Output the [X, Y] coordinate of the center of the cell containing the given text.  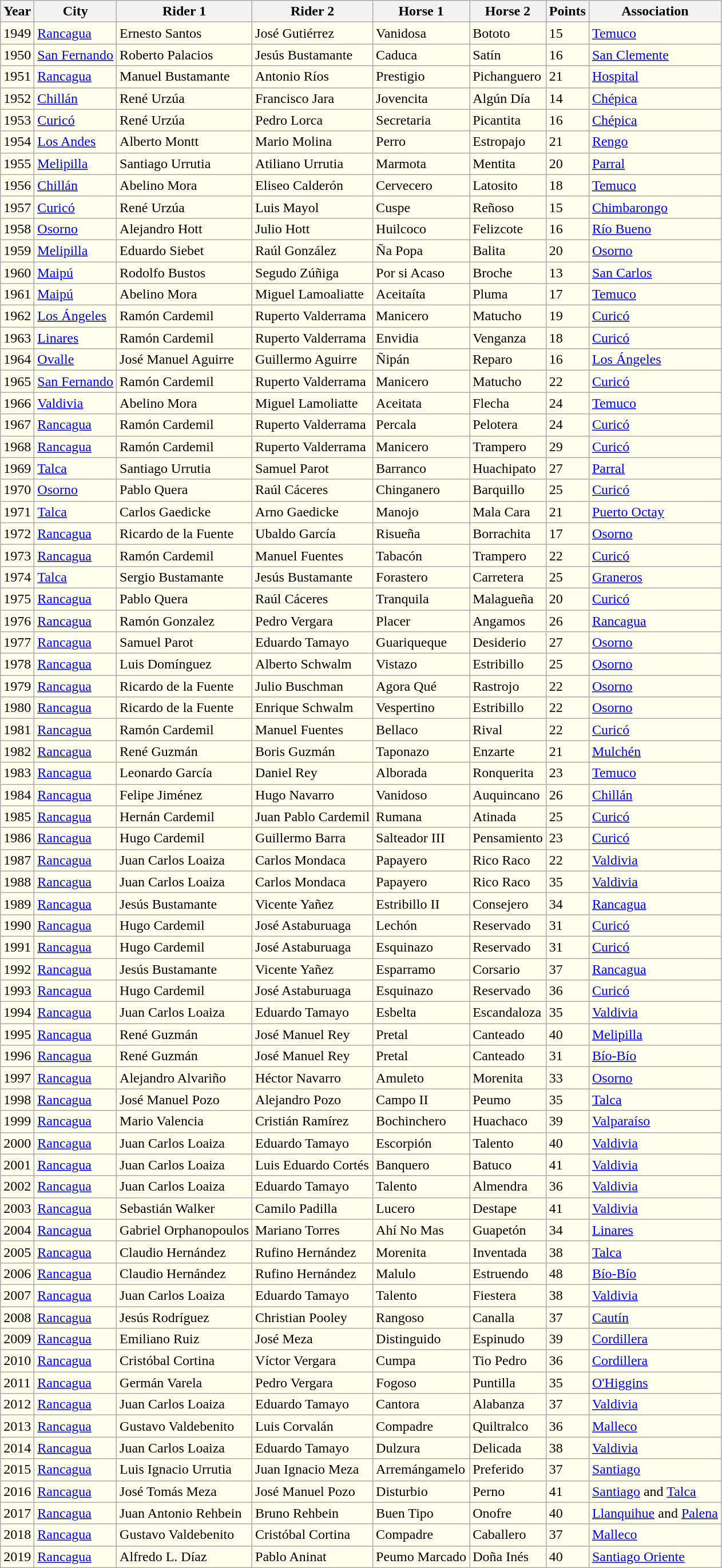
1955 [17, 164]
Sergio Bustamante [184, 577]
1964 [17, 360]
Esparramo [421, 969]
1950 [17, 55]
Satín [508, 55]
Felipe Jiménez [184, 795]
Pelotera [508, 425]
Huilcoco [421, 229]
Felizcote [508, 229]
Alberto Schwalm [312, 664]
Malulo [421, 1273]
Mario Valencia [184, 1121]
2000 [17, 1143]
2014 [17, 1448]
Quiltralco [508, 1426]
Disturbio [421, 1491]
48 [568, 1273]
Alabanza [508, 1404]
Perro [421, 142]
Julio Buschman [312, 686]
1952 [17, 98]
1956 [17, 185]
1963 [17, 338]
Luis Domínguez [184, 664]
Lechón [421, 925]
2008 [17, 1317]
1958 [17, 229]
Ñipán [421, 360]
Year [17, 11]
Cantora [421, 1404]
Buen Tipo [421, 1513]
Guariqueque [421, 643]
Ubaldo García [312, 534]
Aceitata [421, 403]
Rumana [421, 817]
1951 [17, 77]
1981 [17, 730]
Pichanguero [508, 77]
Consejero [508, 904]
Jesús Rodríguez [184, 1317]
Miguel Lamoliatte [312, 403]
Héctor Navarro [312, 1078]
Onofre [508, 1513]
1978 [17, 664]
San Clemente [654, 55]
Jovencita [421, 98]
1965 [17, 381]
Distinguido [421, 1339]
Santiago and Talca [654, 1491]
13 [568, 273]
Alejandro Pozo [312, 1100]
Juan Antonio Rehbein [184, 1513]
Percala [421, 425]
Reñoso [508, 207]
Huachaco [508, 1121]
Vespertino [421, 708]
Camilo Padilla [312, 1208]
1969 [17, 468]
1970 [17, 490]
1999 [17, 1121]
Vistazo [421, 664]
Horse 1 [421, 11]
Los Andes [76, 142]
1959 [17, 250]
Roberto Palacios [184, 55]
Peumo Marcado [421, 1557]
Prestigio [421, 77]
1993 [17, 991]
Forastero [421, 577]
Mario Molina [312, 142]
Manojo [421, 512]
Chimbarongo [654, 207]
Hernán Cardemil [184, 817]
2011 [17, 1383]
Enzarte [508, 751]
Hospital [654, 77]
Mariano Torres [312, 1230]
Preferido [508, 1470]
Tabacón [421, 555]
2017 [17, 1513]
Víctor Vergara [312, 1361]
1977 [17, 643]
Por si Acaso [421, 273]
Agora Qué [421, 686]
Atinada [508, 817]
Escandaloza [508, 1013]
Guapetón [508, 1230]
San Carlos [654, 273]
Cuspe [421, 207]
Graneros [654, 577]
2006 [17, 1273]
Desiderio [508, 643]
1995 [17, 1034]
Atiliano Urrutia [312, 164]
Almendra [508, 1187]
Broche [508, 273]
Mulchén [654, 751]
1966 [17, 403]
Carretera [508, 577]
O'Higgins [654, 1383]
Envidia [421, 338]
2016 [17, 1491]
1994 [17, 1013]
Christian Pooley [312, 1317]
2018 [17, 1535]
Batuco [508, 1165]
Eduardo Siebet [184, 250]
Guillermo Barra [312, 838]
Santiago [654, 1470]
Fogoso [421, 1383]
1997 [17, 1078]
1991 [17, 947]
Estruendo [508, 1273]
Pablo Aninat [312, 1557]
Luis Eduardo Cortés [312, 1165]
1990 [17, 925]
Escorpión [421, 1143]
Corsario [508, 969]
Rangoso [421, 1317]
1967 [17, 425]
Angamos [508, 620]
Segudo Zúñiga [312, 273]
1996 [17, 1056]
Juan Ignacio Meza [312, 1470]
José Tomás Meza [184, 1491]
1982 [17, 751]
Peumo [508, 1100]
Daniel Rey [312, 773]
Canalla [508, 1317]
Ahí No Mas [421, 1230]
Rengo [654, 142]
1953 [17, 120]
Amuleto [421, 1078]
Picantita [508, 120]
Cervecero [421, 185]
Taponazo [421, 751]
Espinudo [508, 1339]
Auquincano [508, 795]
Enrique Schwalm [312, 708]
Luis Corvalán [312, 1426]
Inventada [508, 1252]
Estropajo [508, 142]
2010 [17, 1361]
Arremángamelo [421, 1470]
Destape [508, 1208]
City [76, 11]
Aceitaíta [421, 295]
Latosito [508, 185]
Rider 2 [312, 11]
1949 [17, 33]
Llanquihue and Palena [654, 1513]
Lucero [421, 1208]
1998 [17, 1100]
1980 [17, 708]
Puerto Octay [654, 512]
Alberto Montt [184, 142]
1975 [17, 599]
Cautín [654, 1317]
1968 [17, 447]
33 [568, 1078]
1984 [17, 795]
Secretaria [421, 120]
Salteador III [421, 838]
Vanidoso [421, 795]
2012 [17, 1404]
Tranquila [421, 599]
Hugo Navarro [312, 795]
Pedro Lorca [312, 120]
1957 [17, 207]
Malagueña [508, 599]
Pluma [508, 295]
Ña Popa [421, 250]
Germán Varela [184, 1383]
Ovalle [76, 360]
Leonardo García [184, 773]
José Gutiérrez [312, 33]
Arno Gaedicke [312, 512]
Points [568, 11]
1960 [17, 273]
1986 [17, 838]
Luis Mayol [312, 207]
2005 [17, 1252]
1976 [17, 620]
Puntilla [508, 1383]
Vanidosa [421, 33]
Juan Pablo Cardemil [312, 817]
Flecha [508, 403]
2015 [17, 1470]
Banquero [421, 1165]
Balita [508, 250]
Sebastián Walker [184, 1208]
Rider 1 [184, 11]
Raúl González [312, 250]
Cristián Ramírez [312, 1121]
1985 [17, 817]
Luis Ignacio Urrutia [184, 1470]
1983 [17, 773]
Guillermo Aguirre [312, 360]
Emiliano Ruiz [184, 1339]
2003 [17, 1208]
1988 [17, 882]
1971 [17, 512]
Bochinchero [421, 1121]
Fiestera [508, 1295]
Alfredo L. Díaz [184, 1557]
Antonio Ríos [312, 77]
Barranco [421, 468]
Ronquerita [508, 773]
Bruno Rehbein [312, 1513]
Barquillo [508, 490]
1987 [17, 860]
Carlos Gaedicke [184, 512]
Risueña [421, 534]
Caballero [508, 1535]
1972 [17, 534]
Algún Día [508, 98]
Esbelta [421, 1013]
Santiago Oriente [654, 1557]
Rastrojo [508, 686]
1979 [17, 686]
2009 [17, 1339]
Association [654, 11]
2004 [17, 1230]
1992 [17, 969]
Julio Hott [312, 229]
Francisco Jara [312, 98]
Reparo [508, 360]
Alejandro Alvariño [184, 1078]
1954 [17, 142]
Eliseo Calderón [312, 185]
Horse 2 [508, 11]
Gabriel Orphanopoulos [184, 1230]
2001 [17, 1165]
Rival [508, 730]
Huachipato [508, 468]
Tio Pedro [508, 1361]
19 [568, 316]
1989 [17, 904]
Río Bueno [654, 229]
Mentita [508, 164]
José Manuel Aguirre [184, 360]
Campo II [421, 1100]
Bototo [508, 33]
Perno [508, 1491]
Cumpa [421, 1361]
Caduca [421, 55]
Pensamiento [508, 838]
Doña Inés [508, 1557]
Alborada [421, 773]
Manuel Bustamante [184, 77]
1974 [17, 577]
2002 [17, 1187]
Valparaíso [654, 1121]
Estribillo II [421, 904]
Delicada [508, 1448]
2019 [17, 1557]
2013 [17, 1426]
Chinganero [421, 490]
Placer [421, 620]
14 [568, 98]
Rodolfo Bustos [184, 273]
1961 [17, 295]
Bellaco [421, 730]
Ernesto Santos [184, 33]
1962 [17, 316]
Dulzura [421, 1448]
José Meza [312, 1339]
Ramón Gonzalez [184, 620]
Marmota [421, 164]
Alejandro Hott [184, 229]
Borrachita [508, 534]
Miguel Lamoaliatte [312, 295]
1973 [17, 555]
29 [568, 447]
Venganza [508, 338]
Mala Cara [508, 512]
Boris Guzmán [312, 751]
2007 [17, 1295]
